Find where the given text appears and provide that cell's center as (x, y) coordinate. 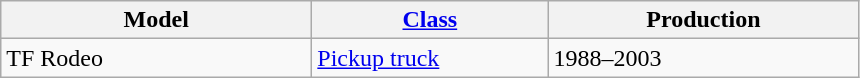
Model (156, 20)
Pickup truck (430, 58)
TF Rodeo (156, 58)
Class (430, 20)
Production (704, 20)
1988–2003 (704, 58)
